Search for the cell housing the specified text and yield its (X, Y) center coordinate. 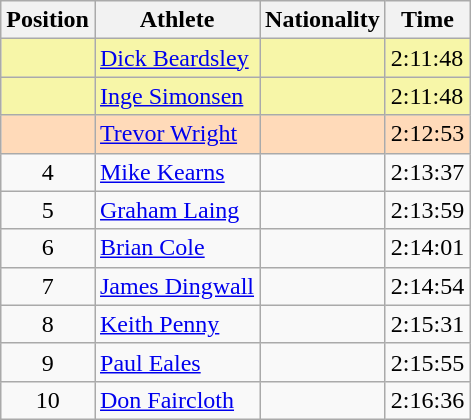
Keith Penny (176, 324)
Don Faircloth (176, 400)
2:13:37 (427, 172)
Position (48, 20)
2:12:53 (427, 134)
Time (427, 20)
2:15:31 (427, 324)
Mike Kearns (176, 172)
James Dingwall (176, 286)
Inge Simonsen (176, 96)
Graham Laing (176, 210)
6 (48, 248)
Nationality (323, 20)
2:16:36 (427, 400)
2:14:01 (427, 248)
5 (48, 210)
Paul Eales (176, 362)
Brian Cole (176, 248)
8 (48, 324)
9 (48, 362)
Dick Beardsley (176, 58)
4 (48, 172)
10 (48, 400)
2:13:59 (427, 210)
7 (48, 286)
2:14:54 (427, 286)
Trevor Wright (176, 134)
2:15:55 (427, 362)
Athlete (176, 20)
